Extract the (X, Y) coordinate from the center of the cell holding the provided text.  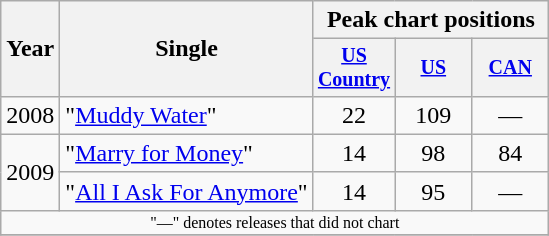
109 (434, 115)
2008 (30, 115)
Single (186, 49)
2009 (30, 172)
"—" denotes releases that did not chart (275, 222)
Year (30, 49)
CAN (510, 68)
98 (434, 153)
84 (510, 153)
22 (354, 115)
"Muddy Water" (186, 115)
95 (434, 191)
"Marry for Money" (186, 153)
"All I Ask For Anymore" (186, 191)
US Country (354, 68)
Peak chart positions (431, 20)
US (434, 68)
